Scan for the cell matching the given text and deliver its (X, Y) coordinate at center. 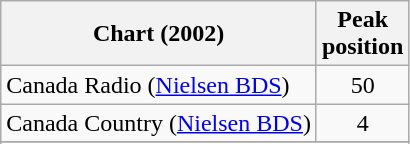
Canada Country (Nielsen BDS) (159, 123)
4 (362, 123)
Canada Radio (Nielsen BDS) (159, 85)
Peakposition (362, 34)
50 (362, 85)
Chart (2002) (159, 34)
